Provide the (X, Y) coordinate of the cell's center where the given text is located.  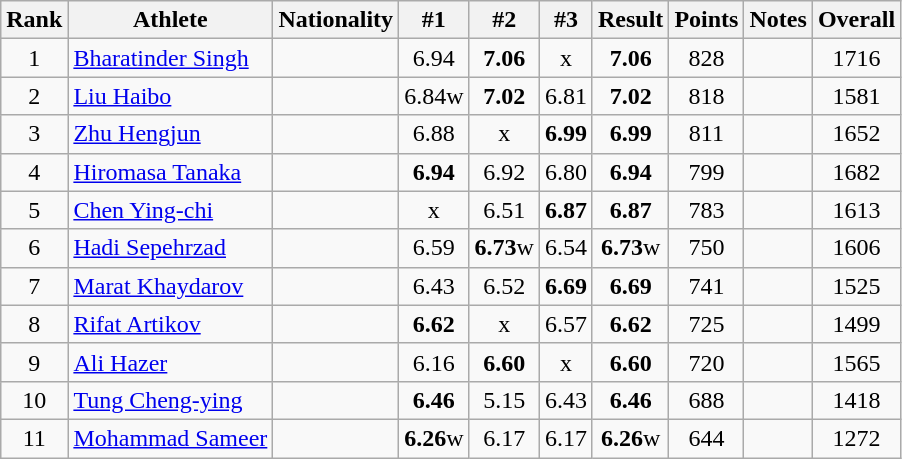
7 (34, 286)
2 (34, 96)
725 (706, 324)
#2 (504, 20)
688 (706, 400)
11 (34, 438)
4 (34, 172)
Rank (34, 20)
1525 (856, 286)
#1 (434, 20)
6.92 (504, 172)
783 (706, 210)
720 (706, 362)
Chen Ying-chi (170, 210)
#3 (566, 20)
6.51 (504, 210)
1606 (856, 248)
Result (630, 20)
6 (34, 248)
828 (706, 58)
6.80 (566, 172)
5 (34, 210)
3 (34, 134)
644 (706, 438)
Athlete (170, 20)
10 (34, 400)
1613 (856, 210)
Notes (778, 20)
1682 (856, 172)
Ali Hazer (170, 362)
9 (34, 362)
Tung Cheng-ying (170, 400)
1418 (856, 400)
Marat Khaydarov (170, 286)
Zhu Hengjun (170, 134)
Hiromasa Tanaka (170, 172)
8 (34, 324)
Liu Haibo (170, 96)
Bharatinder Singh (170, 58)
811 (706, 134)
Mohammad Sameer (170, 438)
5.15 (504, 400)
Nationality (336, 20)
1272 (856, 438)
Overall (856, 20)
750 (706, 248)
1499 (856, 324)
1716 (856, 58)
6.88 (434, 134)
741 (706, 286)
Hadi Sepehrzad (170, 248)
1581 (856, 96)
Rifat Artikov (170, 324)
818 (706, 96)
6.81 (566, 96)
6.54 (566, 248)
6.59 (434, 248)
6.84w (434, 96)
1652 (856, 134)
799 (706, 172)
6.52 (504, 286)
1565 (856, 362)
Points (706, 20)
6.16 (434, 362)
1 (34, 58)
6.57 (566, 324)
